Locate the cell with the specified text and output its [X, Y] center coordinate. 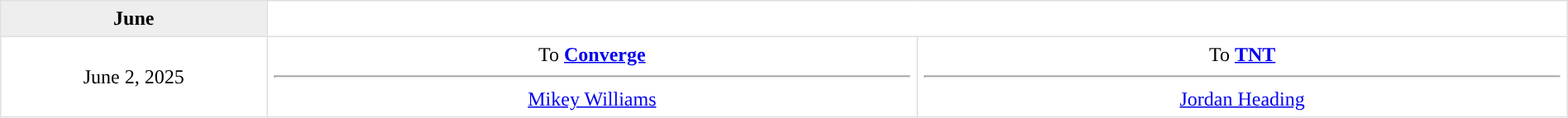
June 2, 2025 [134, 77]
To TNTJordan Heading [1242, 77]
To ConvergeMikey Williams [592, 77]
June [134, 19]
